Find where the given text appears and provide that cell's center as (X, Y) coordinate. 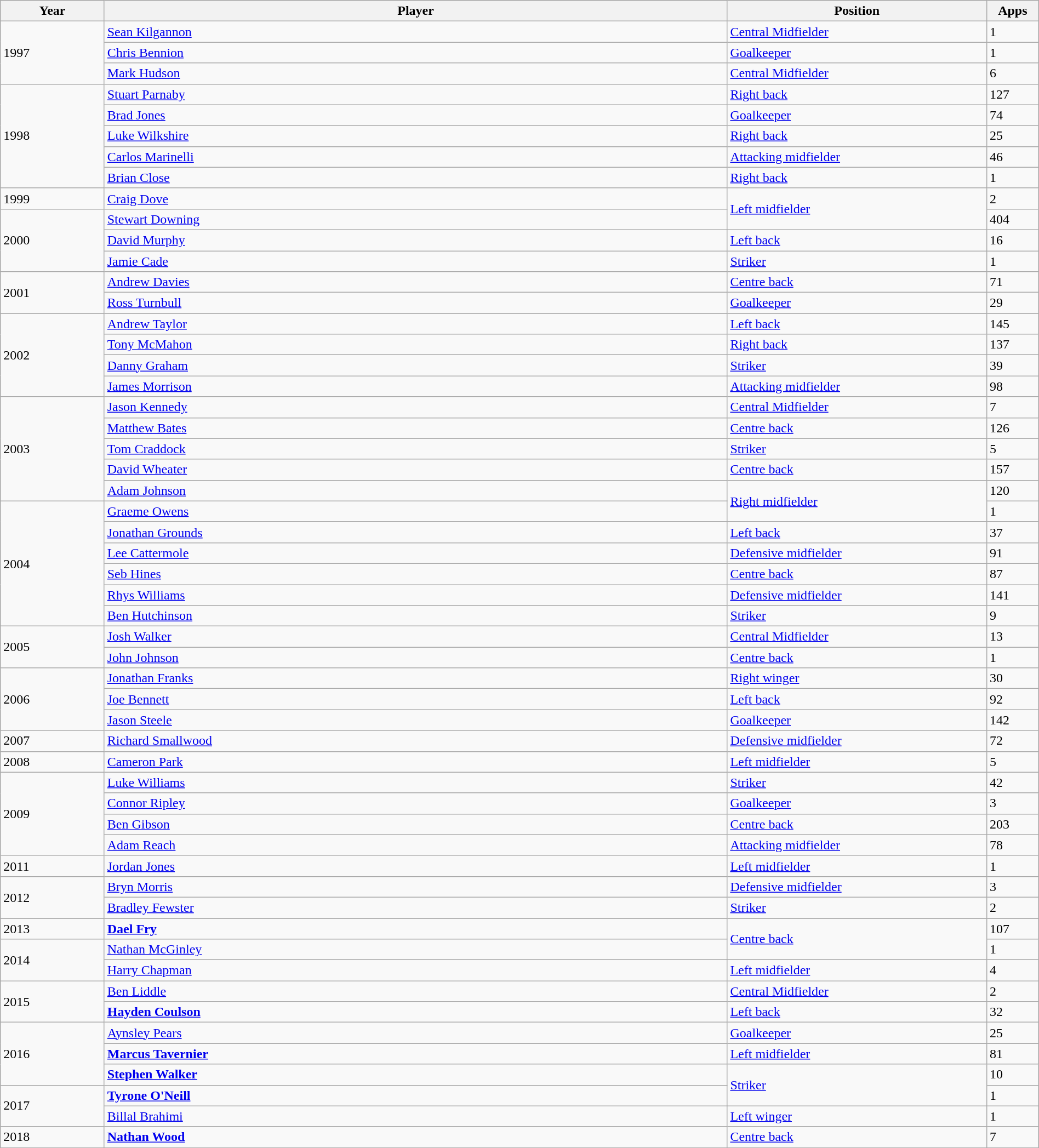
2006 (53, 699)
46 (1013, 157)
Sean Kilgannon (415, 32)
2005 (53, 647)
Danny Graham (415, 365)
30 (1013, 678)
Hayden Coulson (415, 1012)
2008 (53, 762)
1997 (53, 53)
Year (53, 11)
Nathan Wood (415, 1137)
78 (1013, 845)
2004 (53, 563)
Billal Brahimi (415, 1116)
Dael Fry (415, 929)
81 (1013, 1054)
Seb Hines (415, 574)
Nathan McGinley (415, 950)
1999 (53, 198)
2003 (53, 449)
10 (1013, 1075)
Lee Cattermole (415, 553)
Harry Chapman (415, 970)
Adam Reach (415, 845)
142 (1013, 720)
120 (1013, 490)
Tyrone O'Neill (415, 1095)
1998 (53, 136)
Chris Bennion (415, 53)
Craig Dove (415, 198)
Marcus Tavernier (415, 1054)
71 (1013, 282)
Mark Hudson (415, 73)
Carlos Marinelli (415, 157)
Aynsley Pears (415, 1033)
Jason Steele (415, 720)
Jonathan Franks (415, 678)
Graeme Owens (415, 511)
42 (1013, 783)
Cameron Park (415, 762)
Richard Smallwood (415, 741)
Ross Turnbull (415, 303)
107 (1013, 929)
203 (1013, 824)
Stephen Walker (415, 1075)
Right midfielder (857, 501)
29 (1013, 303)
Bryn Morris (415, 887)
2007 (53, 741)
Ben Liddle (415, 991)
2011 (53, 866)
145 (1013, 324)
157 (1013, 470)
Ben Gibson (415, 824)
32 (1013, 1012)
2013 (53, 929)
72 (1013, 741)
Brad Jones (415, 115)
2014 (53, 960)
Bradley Fewster (415, 907)
Ben Hutchinson (415, 616)
127 (1013, 94)
74 (1013, 115)
Tony McMahon (415, 345)
Andrew Davies (415, 282)
2015 (53, 1002)
98 (1013, 386)
Andrew Taylor (415, 324)
David Murphy (415, 240)
Stewart Downing (415, 219)
2017 (53, 1106)
Player (415, 11)
37 (1013, 532)
141 (1013, 595)
92 (1013, 699)
Position (857, 11)
Josh Walker (415, 637)
2009 (53, 814)
Jonathan Grounds (415, 532)
13 (1013, 637)
Jason Kennedy (415, 407)
Brian Close (415, 178)
2001 (53, 293)
2016 (53, 1054)
Left winger (857, 1116)
Jordan Jones (415, 866)
Adam Johnson (415, 490)
4 (1013, 970)
2018 (53, 1137)
Rhys Williams (415, 595)
Luke Williams (415, 783)
Matthew Bates (415, 428)
16 (1013, 240)
137 (1013, 345)
Joe Bennett (415, 699)
126 (1013, 428)
James Morrison (415, 386)
Luke Wilkshire (415, 136)
9 (1013, 616)
87 (1013, 574)
Stuart Parnaby (415, 94)
2002 (53, 355)
Apps (1013, 11)
David Wheater (415, 470)
Tom Craddock (415, 449)
6 (1013, 73)
39 (1013, 365)
Jamie Cade (415, 261)
John Johnson (415, 658)
404 (1013, 219)
91 (1013, 553)
Right winger (857, 678)
2012 (53, 897)
Connor Ripley (415, 803)
2000 (53, 240)
